Return the [X, Y] coordinate for the center point of the cell that contains the specified text.  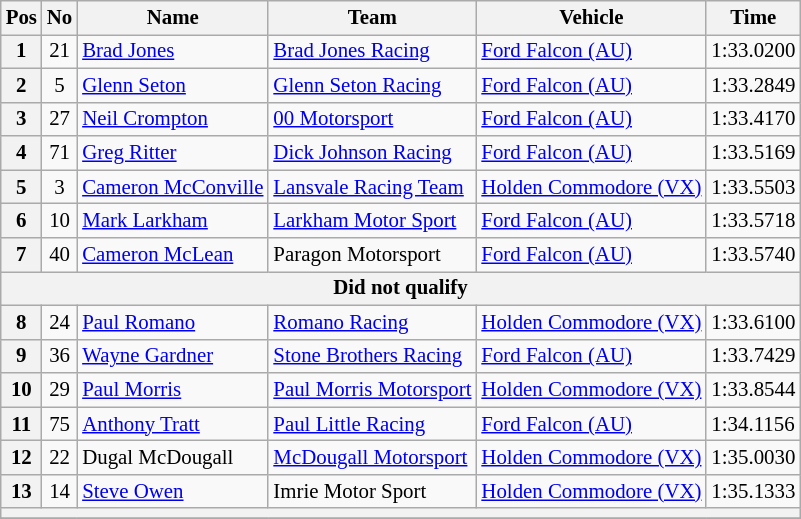
McDougall Motorsport [372, 458]
1:33.5740 [753, 255]
1:33.0200 [753, 51]
7 [22, 255]
29 [60, 390]
4 [22, 153]
1:33.4170 [753, 119]
1:33.6100 [753, 322]
1 [22, 51]
11 [22, 424]
Paul Morris Motorsport [372, 390]
Mark Larkham [172, 221]
40 [60, 255]
1:35.1333 [753, 491]
12 [22, 458]
36 [60, 356]
Paul Romano [172, 322]
Imrie Motor Sport [372, 491]
6 [22, 221]
1:33.5503 [753, 187]
Anthony Tratt [172, 424]
1:34.1156 [753, 424]
71 [60, 153]
Time [753, 18]
1:33.7429 [753, 356]
Brad Jones Racing [372, 51]
1:33.5169 [753, 153]
Larkham Motor Sport [372, 221]
21 [60, 51]
Dugal McDougall [172, 458]
Dick Johnson Racing [372, 153]
9 [22, 356]
Vehicle [591, 18]
13 [22, 491]
14 [60, 491]
1:33.2849 [753, 85]
Lansvale Racing Team [372, 187]
24 [60, 322]
Name [172, 18]
Cameron McConville [172, 187]
Pos [22, 18]
1:33.8544 [753, 390]
Cameron McLean [172, 255]
27 [60, 119]
Greg Ritter [172, 153]
Steve Owen [172, 491]
75 [60, 424]
Romano Racing [372, 322]
22 [60, 458]
No [60, 18]
Stone Brothers Racing [372, 356]
1:33.5718 [753, 221]
2 [22, 85]
1:35.0030 [753, 458]
Did not qualify [401, 288]
Team [372, 18]
Wayne Gardner [172, 356]
Paragon Motorsport [372, 255]
Glenn Seton Racing [372, 85]
Paul Morris [172, 390]
00 Motorsport [372, 119]
8 [22, 322]
Neil Crompton [172, 119]
Paul Little Racing [372, 424]
Glenn Seton [172, 85]
Brad Jones [172, 51]
